Detect which cell encompasses the target text, then output its (X, Y) center coordinate. 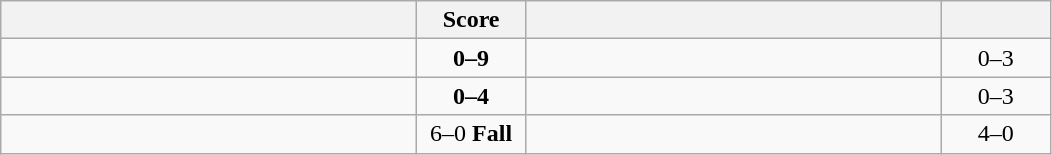
0–4 (472, 96)
6–0 Fall (472, 134)
4–0 (996, 134)
Score (472, 20)
0–9 (472, 58)
